Scan for the cell matching the given text and deliver its (X, Y) coordinate at center. 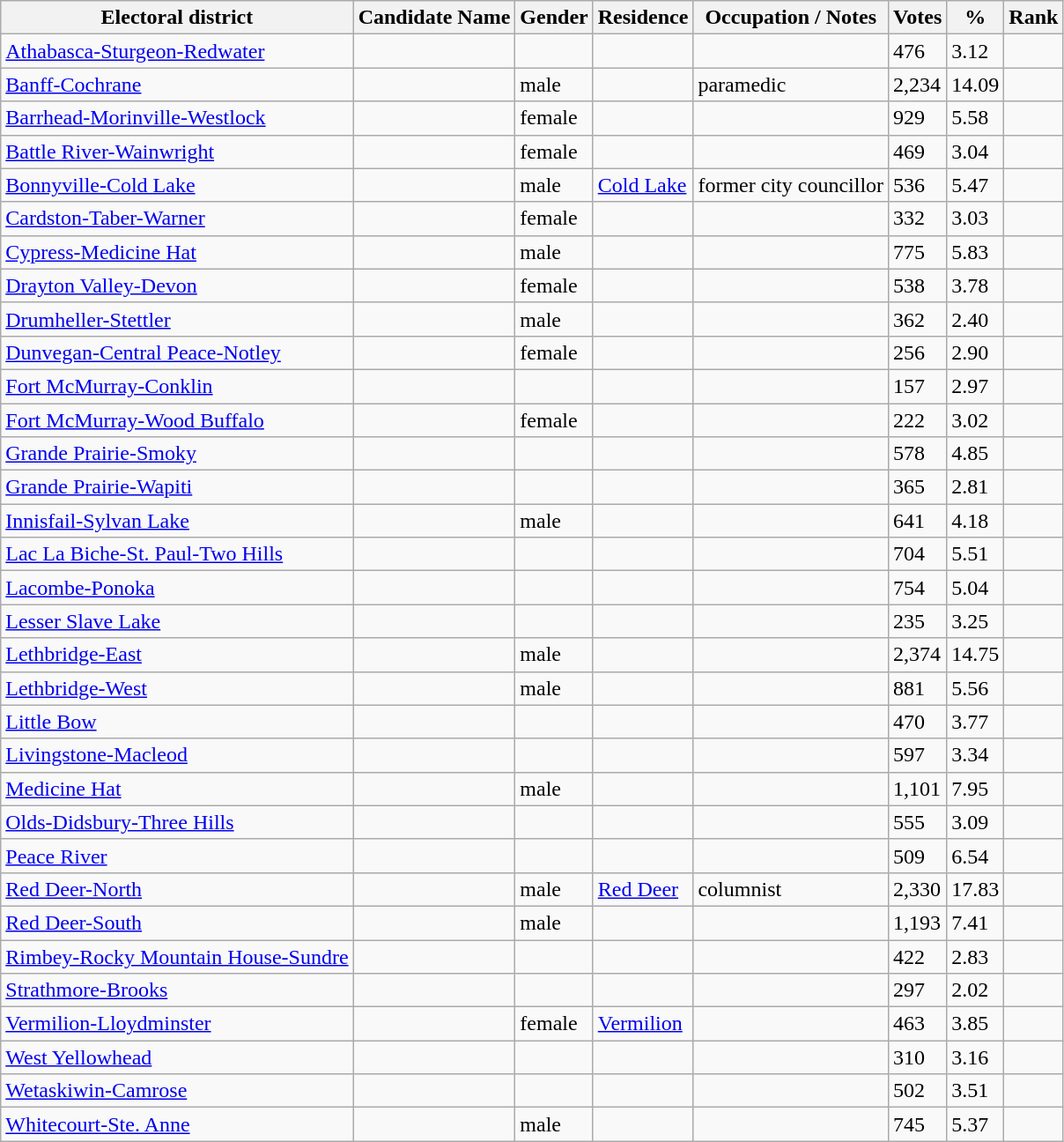
775 (918, 252)
2,330 (918, 889)
3.12 (976, 51)
Lethbridge-East (177, 655)
2.90 (976, 352)
469 (918, 152)
157 (918, 386)
1,101 (918, 789)
17.83 (976, 889)
Lethbridge-West (177, 688)
2,374 (918, 655)
2.40 (976, 319)
Red Deer-North (177, 889)
2.02 (976, 990)
365 (918, 487)
Residence (643, 18)
% (976, 18)
2,234 (918, 85)
Red Deer-South (177, 923)
332 (918, 219)
5.58 (976, 118)
3.77 (976, 722)
3.85 (976, 1024)
Candidate Name (434, 18)
641 (918, 521)
362 (918, 319)
Wetaskiwin-Camrose (177, 1091)
Medicine Hat (177, 789)
4.85 (976, 454)
704 (918, 554)
Battle River-Wainwright (177, 152)
7.41 (976, 923)
paramedic (791, 85)
5.37 (976, 1124)
463 (918, 1024)
Olds-Didsbury-Three Hills (177, 822)
Rank (1034, 18)
Strathmore-Brooks (177, 990)
509 (918, 856)
Peace River (177, 856)
536 (918, 185)
3.03 (976, 219)
256 (918, 352)
7.95 (976, 789)
597 (918, 755)
555 (918, 822)
3.02 (976, 420)
Fort McMurray-Wood Buffalo (177, 420)
476 (918, 51)
6.54 (976, 856)
502 (918, 1091)
5.47 (976, 185)
578 (918, 454)
Rimbey-Rocky Mountain House-Sundre (177, 956)
Whitecourt-Ste. Anne (177, 1124)
5.83 (976, 252)
3.09 (976, 822)
Gender (554, 18)
2.83 (976, 956)
West Yellowhead (177, 1057)
Livingstone-Macleod (177, 755)
Lacombe-Ponoka (177, 588)
Innisfail-Sylvan Lake (177, 521)
5.56 (976, 688)
Little Bow (177, 722)
3.04 (976, 152)
2.97 (976, 386)
Drayton Valley-Devon (177, 285)
929 (918, 118)
Barrhead-Morinville-Westlock (177, 118)
3.16 (976, 1057)
Grande Prairie-Smoky (177, 454)
297 (918, 990)
3.78 (976, 285)
Cypress-Medicine Hat (177, 252)
Vermilion-Lloydminster (177, 1024)
5.04 (976, 588)
422 (918, 956)
Fort McMurray-Conklin (177, 386)
2.81 (976, 487)
columnist (791, 889)
Dunvegan-Central Peace-Notley (177, 352)
Cardston-Taber-Warner (177, 219)
Lesser Slave Lake (177, 621)
former city councillor (791, 185)
Grande Prairie-Wapiti (177, 487)
538 (918, 285)
Banff-Cochrane (177, 85)
754 (918, 588)
235 (918, 621)
470 (918, 722)
1,193 (918, 923)
14.09 (976, 85)
Red Deer (643, 889)
14.75 (976, 655)
Athabasca-Sturgeon-Redwater (177, 51)
3.51 (976, 1091)
Vermilion (643, 1024)
3.25 (976, 621)
Drumheller-Stettler (177, 319)
881 (918, 688)
Occupation / Notes (791, 18)
Cold Lake (643, 185)
Lac La Biche-St. Paul-Two Hills (177, 554)
Votes (918, 18)
745 (918, 1124)
5.51 (976, 554)
222 (918, 420)
Bonnyville-Cold Lake (177, 185)
310 (918, 1057)
Electoral district (177, 18)
3.34 (976, 755)
4.18 (976, 521)
